Search for the cell housing the specified text and yield its (X, Y) center coordinate. 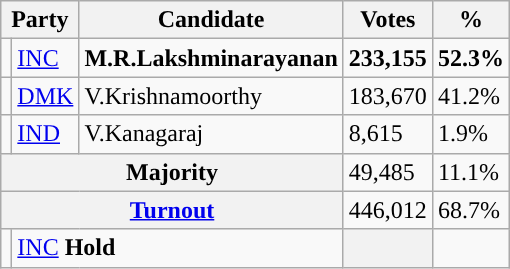
% (470, 20)
233,155 (388, 58)
INC (46, 58)
IND (46, 134)
Majority (172, 172)
Candidate (211, 20)
Party (40, 20)
49,485 (388, 172)
V.Krishnamoorthy (211, 96)
DMK (46, 96)
11.1% (470, 172)
1.9% (470, 134)
Turnout (172, 210)
M.R.Lakshminarayanan (211, 58)
52.3% (470, 58)
INC Hold (178, 248)
8,615 (388, 134)
446,012 (388, 210)
68.7% (470, 210)
Votes (388, 20)
183,670 (388, 96)
V.Kanagaraj (211, 134)
41.2% (470, 96)
